Return the [X, Y] coordinate for the center point of the cell that contains the specified text.  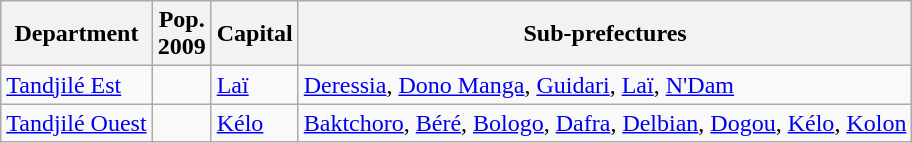
Kélo [254, 123]
Tandjilé Est [76, 85]
Capital [254, 34]
Deressia, Dono Manga, Guidari, Laï, N'Dam [605, 85]
Laï [254, 85]
Sub-prefectures [605, 34]
Pop.2009 [182, 34]
Department [76, 34]
Tandjilé Ouest [76, 123]
Baktchoro, Béré, Bologo, Dafra, Delbian, Dogou, Kélo, Kolon [605, 123]
